Return [x, y] of the center of cell containing provided text 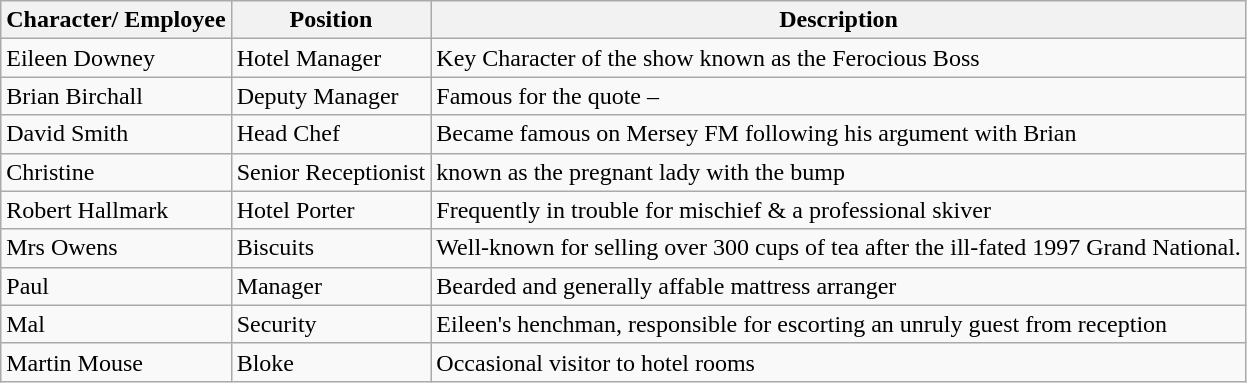
Martin Mouse [116, 362]
Brian Birchall [116, 96]
Biscuits [331, 248]
Bearded and generally affable mattress arranger [839, 286]
Eileen's henchman, responsible for escorting an unruly guest from reception [839, 324]
Famous for the quote – [839, 96]
Mal [116, 324]
Eileen Downey [116, 58]
known as the pregnant lady with the bump [839, 172]
Manager [331, 286]
Head Chef [331, 134]
Key Character of the show known as the Ferocious Boss [839, 58]
Bloke [331, 362]
Position [331, 20]
Character/ Employee [116, 20]
Well-known for selling over 300 cups of tea after the ill-fated 1997 Grand National. [839, 248]
Mrs Owens [116, 248]
Occasional visitor to hotel rooms [839, 362]
Hotel Manager [331, 58]
Deputy Manager [331, 96]
Description [839, 20]
Frequently in trouble for mischief & a professional skiver [839, 210]
Christine [116, 172]
Became famous on Mersey FM following his argument with Brian [839, 134]
Security [331, 324]
Robert Hallmark [116, 210]
Senior Receptionist [331, 172]
Paul [116, 286]
David Smith [116, 134]
Hotel Porter [331, 210]
